Output the [X, Y] coordinate of the center of the cell containing the given text.  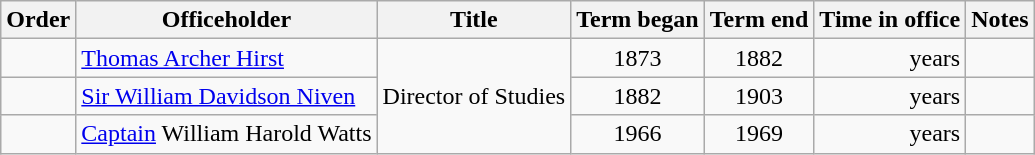
Title [474, 20]
Term began [638, 20]
Order [38, 20]
Officeholder [226, 20]
Thomas Archer Hirst [226, 58]
Term end [759, 20]
Director of Studies [474, 96]
Captain William Harold Watts [226, 134]
1903 [759, 96]
1966 [638, 134]
Time in office [890, 20]
Sir William Davidson Niven [226, 96]
1969 [759, 134]
Notes [1000, 20]
1873 [638, 58]
